Detect which cell encompasses the target text, then output its [x, y] center coordinate. 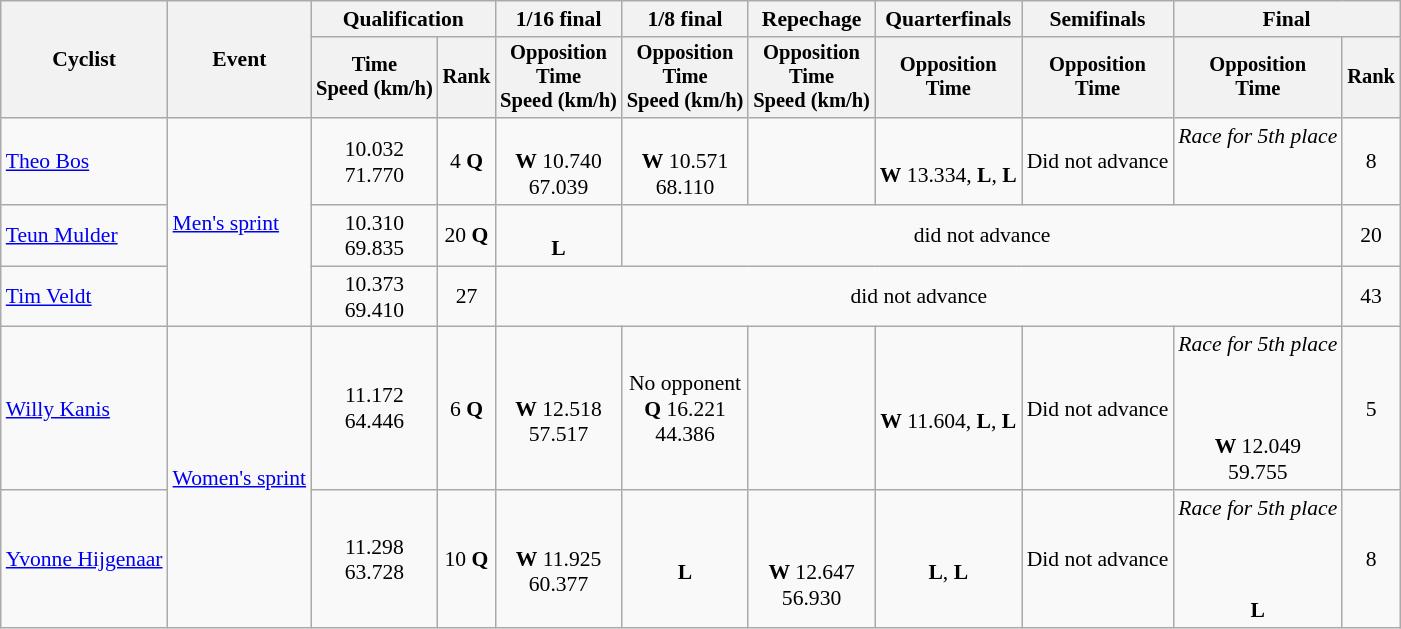
Race for 5th place [1258, 162]
W 12.51857.517 [558, 408]
No opponentQ 16.22144.386 [686, 408]
Race for 5th placeL [1258, 559]
W 12.64756.930 [812, 559]
20 Q [467, 236]
Qualification [403, 19]
4 Q [467, 162]
1/16 final [558, 19]
6 Q [467, 408]
L, L [948, 559]
43 [1371, 296]
W 13.334, L, L [948, 162]
Theo Bos [84, 162]
Cyclist [84, 60]
10.03271.770 [374, 162]
1/8 final [686, 19]
10.31069.835 [374, 236]
Race for 5th placeW 12.04959.755 [1258, 408]
5 [1371, 408]
Teun Mulder [84, 236]
Semifinals [1098, 19]
10 Q [467, 559]
W 11.92560.377 [558, 559]
Willy Kanis [84, 408]
27 [467, 296]
10.37369.410 [374, 296]
Final [1286, 19]
Men's sprint [240, 222]
Tim Veldt [84, 296]
Repechage [812, 19]
TimeSpeed (km/h) [374, 78]
W 11.604, L, L [948, 408]
20 [1371, 236]
11.17264.446 [374, 408]
Quarterfinals [948, 19]
Event [240, 60]
W 10.74067.039 [558, 162]
Yvonne Hijgenaar [84, 559]
Women's sprint [240, 478]
W 10.57168.110 [686, 162]
11.29863.728 [374, 559]
